Provide the [X, Y] coordinate of the cell's center where the given text is located.  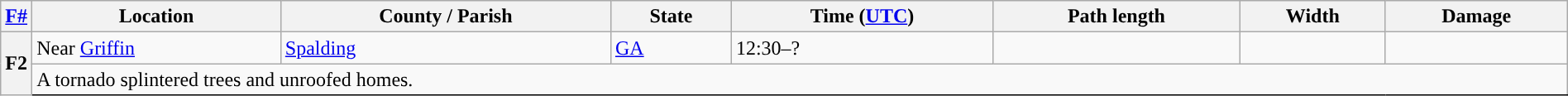
GA [671, 48]
Width [1312, 17]
Spalding [445, 48]
Location [157, 17]
F# [17, 17]
Near Griffin [157, 48]
F2 [17, 64]
Time (UTC) [862, 17]
Path length [1116, 17]
A tornado splintered trees and unroofed homes. [801, 79]
Damage [1476, 17]
State [671, 17]
12:30–? [862, 48]
County / Parish [445, 17]
